Determine the (x, y) coordinate at the center of the cell enclosing the given text.  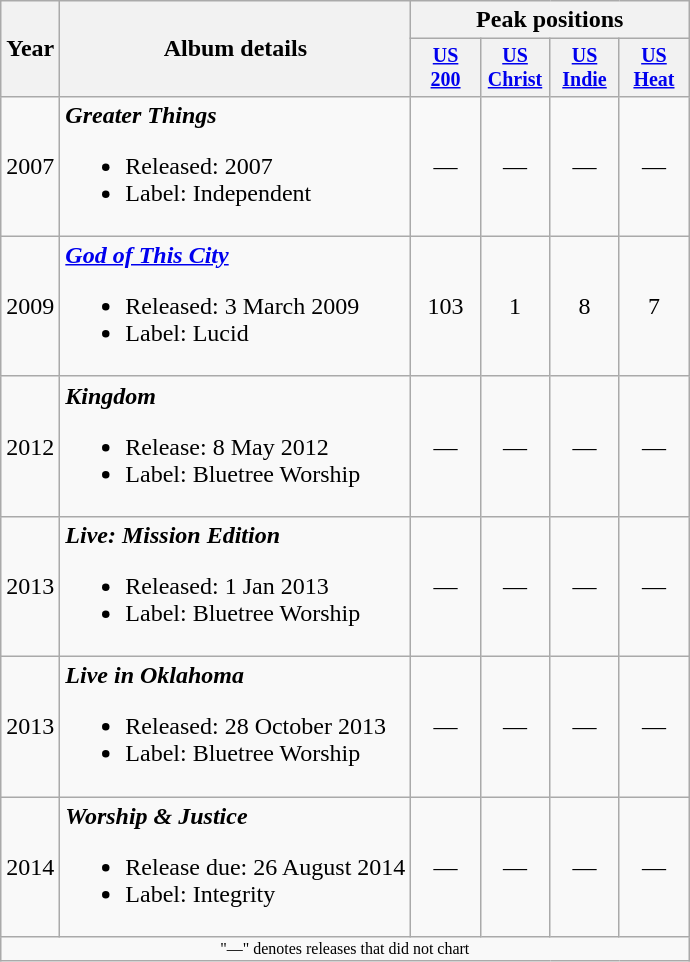
God of This CityReleased: 3 March 2009Label: Lucid (236, 306)
2012 (30, 446)
USIndie (584, 68)
Album details (236, 49)
7 (654, 306)
USHeat (654, 68)
KingdomRelease: 8 May 2012Label: Bluetree Worship (236, 446)
USChrist (514, 68)
Greater ThingsReleased: 2007Label: Independent (236, 166)
US200 (446, 68)
Peak positions (550, 20)
2009 (30, 306)
2014 (30, 867)
"—" denotes releases that did not chart (345, 949)
103 (446, 306)
Worship & JusticeRelease due: 26 August 2014Label: Integrity (236, 867)
Live in OklahomaReleased: 28 October 2013Label: Bluetree Worship (236, 727)
2007 (30, 166)
8 (584, 306)
1 (514, 306)
Year (30, 49)
Live: Mission EditionReleased: 1 Jan 2013Label: Bluetree Worship (236, 586)
